Pinpoint the cell where the given text exists, returning its (x, y) midpoint coordinate. 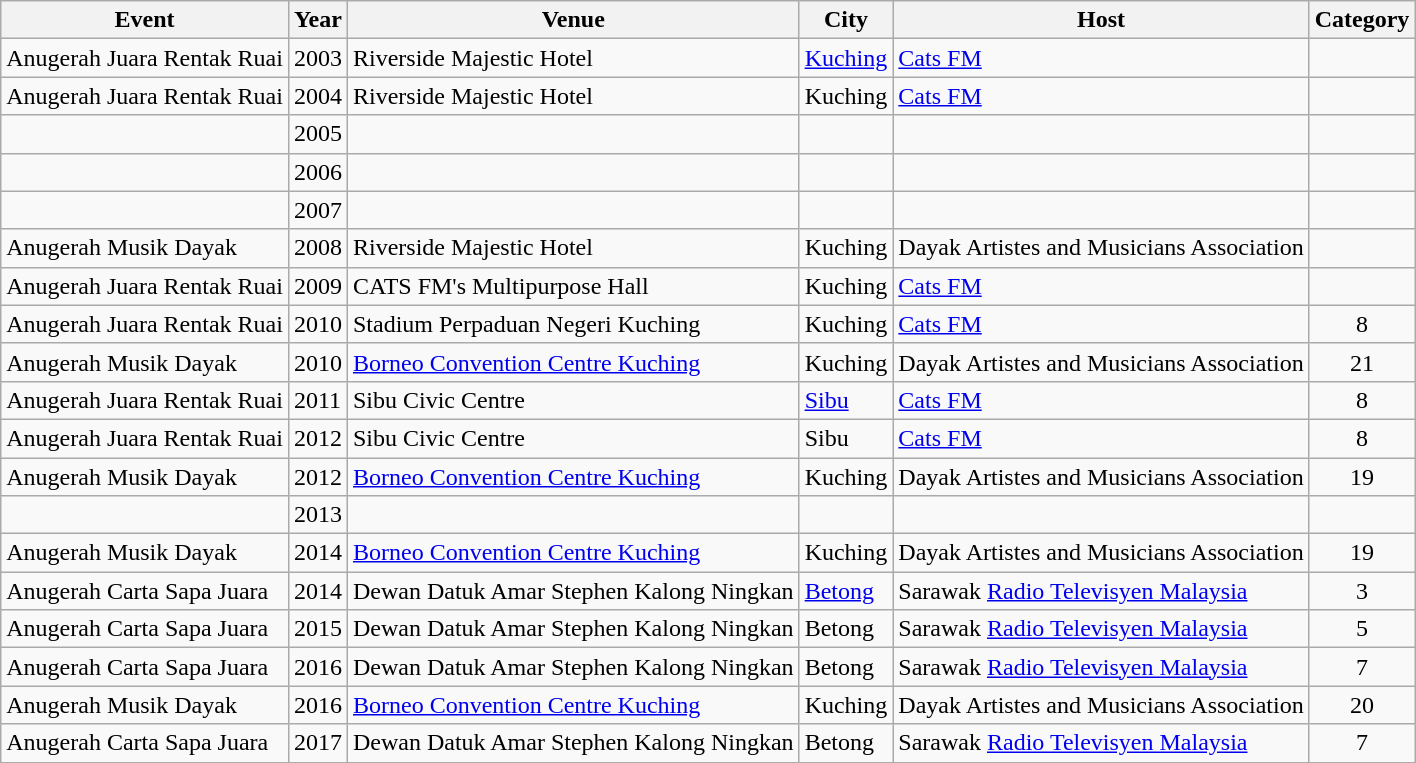
2011 (318, 400)
City (846, 20)
2003 (318, 58)
Event (145, 20)
Venue (573, 20)
2009 (318, 286)
2005 (318, 134)
3 (1362, 591)
Host (1101, 20)
2004 (318, 96)
2008 (318, 248)
2013 (318, 515)
2017 (318, 743)
2015 (318, 629)
21 (1362, 362)
5 (1362, 629)
Stadium Perpaduan Negeri Kuching (573, 324)
Year (318, 20)
Category (1362, 20)
2007 (318, 210)
20 (1362, 705)
CATS FM's Multipurpose Hall (573, 286)
2006 (318, 172)
